Output the (X, Y) coordinate of the center of the cell containing the given text.  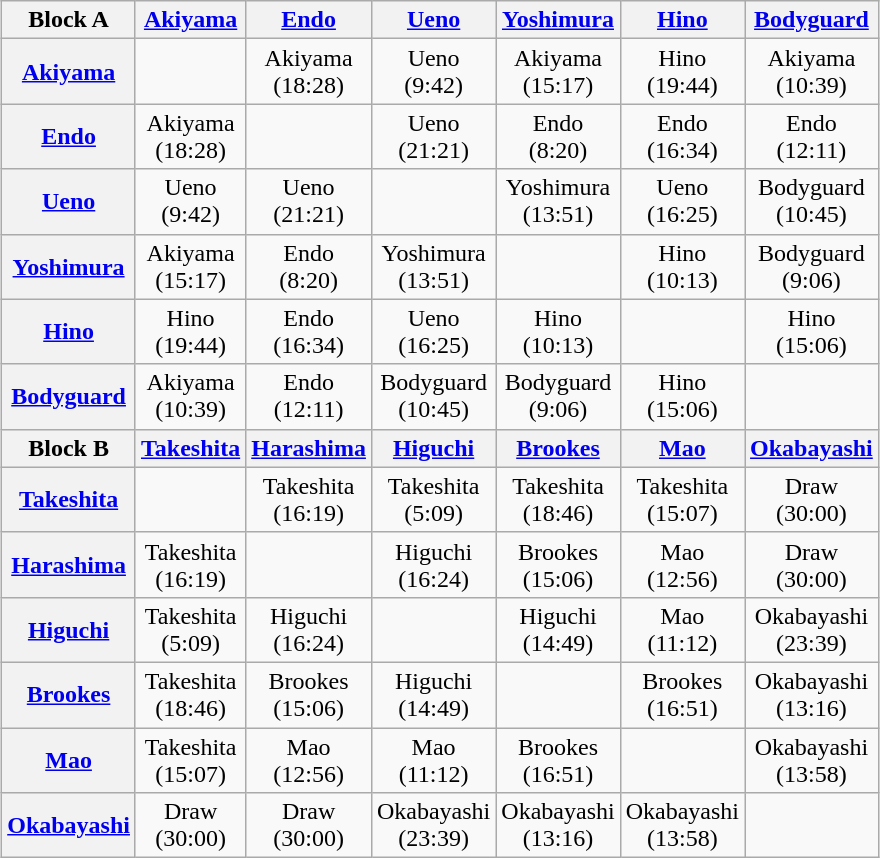
Block B (69, 448)
Block A (69, 20)
